Capture the cell that displays the provided text and extract its (x, y) central coordinate. 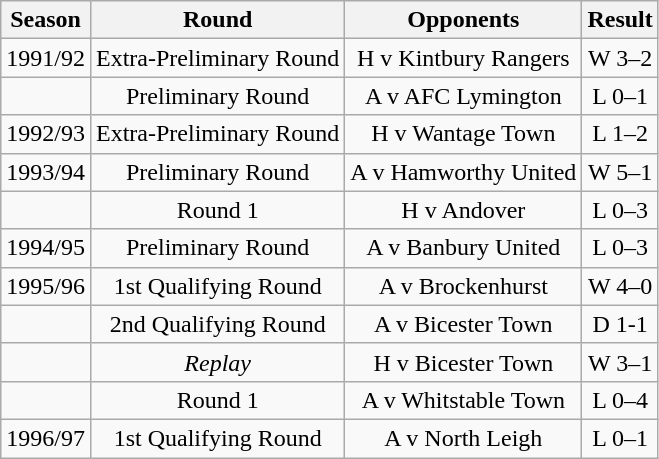
1994/95 (46, 248)
H v Kintbury Rangers (464, 58)
A v Brockenhurst (464, 286)
W 3–2 (620, 58)
L 1–2 (620, 134)
Replay (217, 362)
A v AFC Lymington (464, 96)
A v North Leigh (464, 438)
D 1-1 (620, 324)
Result (620, 20)
H v Bicester Town (464, 362)
Opponents (464, 20)
A v Banbury United (464, 248)
Round (217, 20)
H v Andover (464, 210)
2nd Qualifying Round (217, 324)
A v Whitstable Town (464, 400)
A v Hamworthy United (464, 172)
W 5–1 (620, 172)
W 3–1 (620, 362)
1995/96 (46, 286)
1996/97 (46, 438)
Season (46, 20)
L 0–4 (620, 400)
A v Bicester Town (464, 324)
1991/92 (46, 58)
1992/93 (46, 134)
1993/94 (46, 172)
W 4–0 (620, 286)
H v Wantage Town (464, 134)
